Output the (X, Y) coordinate of the center of the cell containing the given text.  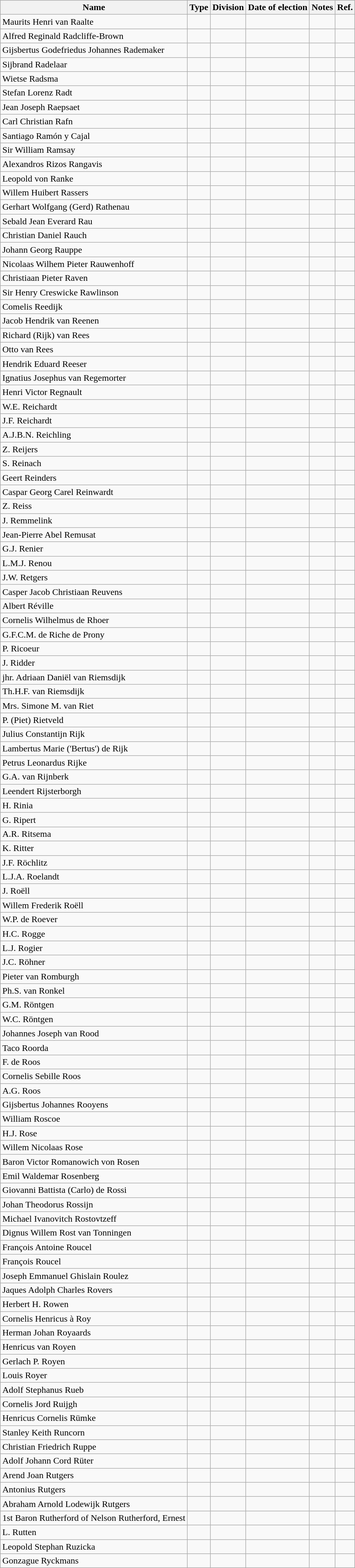
L.M.J. Renou (94, 563)
Geert Reinders (94, 478)
J. Ridder (94, 663)
G.M. Röntgen (94, 1005)
Cornelis Jord Ruijgh (94, 1404)
A.J.B.N. Reichling (94, 435)
Ref. (345, 7)
W.P. de Roever (94, 920)
K. Ritter (94, 848)
Baron Victor Romanowich von Rosen (94, 1162)
Santiago Ramón y Cajal (94, 136)
Johannes Joseph van Rood (94, 1033)
Richard (Rijk) van Rees (94, 335)
1st Baron Rutherford of Nelson Rutherford, Ernest (94, 1518)
F. de Roos (94, 1062)
A.R. Ritsema (94, 834)
J.C. Röhner (94, 962)
Cornelis Sebille Roos (94, 1076)
Sijbrand Radelaar (94, 64)
Willem Huibert Rassers (94, 193)
Sir Henry Creswicke Rawlinson (94, 292)
Gijsbertus Johannes Rooyens (94, 1105)
Adolf Johann Cord Rüter (94, 1461)
François Roucel (94, 1261)
Joseph Emmanuel Ghislain Roulez (94, 1276)
Leendert Rijsterborgh (94, 791)
Date of election (278, 7)
L. Rutten (94, 1532)
Ignatius Josephus van Regemorter (94, 378)
Louis Royer (94, 1376)
Herbert H. Rowen (94, 1304)
Christian Friedrich Ruppe (94, 1447)
Henricus Cornelis Rümke (94, 1418)
A.G. Roos (94, 1091)
Leopold Stephan Ruzicka (94, 1547)
François Antoine Roucel (94, 1247)
Leopold von Ranke (94, 179)
Henricus van Royen (94, 1347)
Arend Joan Rutgers (94, 1475)
Cornelis Henricus à Roy (94, 1318)
Stanley Keith Runcorn (94, 1432)
Alexandros Rizos Rangavis (94, 164)
Jaques Adolph Charles Rovers (94, 1290)
Henri Victor Regnault (94, 392)
Antonius Rutgers (94, 1489)
Johann Georg Rauppe (94, 250)
Herman Johan Royaards (94, 1333)
G.A. van Rijnberk (94, 777)
P. (Piet) Rietveld (94, 720)
Th.H.F. van Riemsdijk (94, 692)
Carl Christian Rafn (94, 121)
J.F. Reichardt (94, 421)
G. Ripert (94, 820)
G.J. Renier (94, 549)
Comelis Reedijk (94, 307)
Otto van Rees (94, 349)
Jean Joseph Raepsaet (94, 107)
Gonzague Ryckmans (94, 1561)
Emil Waldemar Rosenberg (94, 1176)
Albert Réville (94, 606)
W.E. Reichardt (94, 406)
Type (198, 7)
Taco Roorda (94, 1048)
H.J. Rose (94, 1133)
Z. Reiss (94, 506)
Petrus Leonardus Rijke (94, 763)
Pieter van Romburgh (94, 976)
J.W. Retgers (94, 577)
Christiaan Pieter Raven (94, 278)
Sebald Jean Everard Rau (94, 221)
Cornelis Wilhelmus de Rhoer (94, 620)
Michael Ivanovitch Rostovtzeff (94, 1219)
L.J.A. Roelandt (94, 877)
Hendrik Eduard Reeser (94, 364)
Willem Frederik Roëll (94, 905)
Gijsbertus Godefriedus Johannes Rademaker (94, 50)
Gerhart Wolfgang (Gerd) Rathenau (94, 207)
Notes (322, 7)
Division (228, 7)
Wietse Radsma (94, 79)
Giovanni Battista (Carlo) de Rossi (94, 1190)
Dignus Willem Rost van Tonningen (94, 1233)
Name (94, 7)
Jean-Pierre Abel Remusat (94, 535)
Alfred Reginald Radcliffe-Brown (94, 36)
H. Rinia (94, 805)
S. Reinach (94, 464)
L.J. Rogier (94, 948)
Maurits Henri van Raalte (94, 22)
Abraham Arnold Lodewijk Rutgers (94, 1504)
William Roscoe (94, 1119)
W.C. Röntgen (94, 1019)
Willem Nicolaas Rose (94, 1148)
Nicolaas Wilhem Pieter Rauwenhoff (94, 264)
Caspar Georg Carel Reinwardt (94, 492)
jhr. Adriaan Daniël van Riemsdijk (94, 677)
Julius Constantijn Rijk (94, 734)
Johan Theodorus Rossijn (94, 1204)
Sir William Ramsay (94, 150)
J. Remmelink (94, 520)
Jacob Hendrik van Reenen (94, 321)
J.F. Röchlitz (94, 862)
Z. Reijers (94, 449)
Lambertus Marie ('Bertus') de Rijk (94, 748)
Adolf Stephanus Rueb (94, 1390)
Mrs. Simone M. van Riet (94, 706)
H.C. Rogge (94, 934)
P. Ricoeur (94, 649)
Gerlach P. Royen (94, 1361)
J. Roëll (94, 891)
Casper Jacob Christiaan Reuvens (94, 592)
Christian Daniel Rauch (94, 235)
Stefan Lorenz Radt (94, 93)
G.F.C.M. de Riche de Prony (94, 635)
Ph.S. van Ronkel (94, 991)
